Provide the [x, y] coordinate of the cell's center where the given text is located.  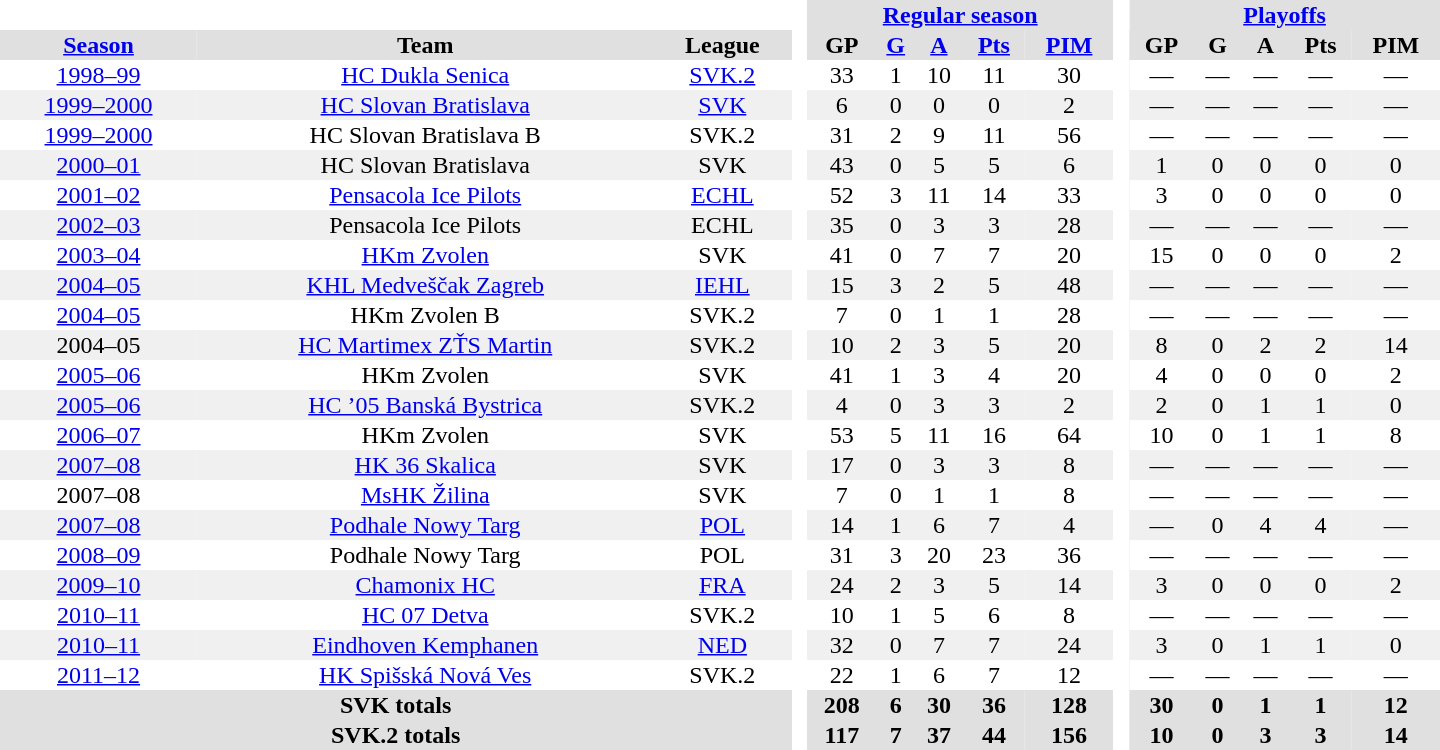
FRA [722, 585]
128 [1069, 705]
17 [842, 465]
Team [425, 45]
SVK totals [396, 705]
2008–09 [98, 555]
SVK.2 totals [396, 735]
HK Spišská Nová Ves [425, 675]
43 [842, 165]
22 [842, 675]
HC Martimex ZŤS Martin [425, 345]
44 [994, 735]
64 [1069, 435]
HC Dukla Senica [425, 75]
9 [939, 135]
Eindhoven Kemphanen [425, 645]
16 [994, 435]
53 [842, 435]
2002–03 [98, 225]
2006–07 [98, 435]
Regular season [960, 15]
52 [842, 195]
HKm Zvolen B [425, 315]
2003–04 [98, 255]
Season [98, 45]
2000–01 [98, 165]
IEHL [722, 285]
KHL Medveščak Zagreb [425, 285]
HC 07 Detva [425, 615]
2001–02 [98, 195]
56 [1069, 135]
2011–12 [98, 675]
MsHK Žilina [425, 495]
1998–99 [98, 75]
208 [842, 705]
48 [1069, 285]
League [722, 45]
Playoffs [1284, 15]
HC ’05 Banská Bystrica [425, 405]
Chamonix HC [425, 585]
23 [994, 555]
2009–10 [98, 585]
35 [842, 225]
156 [1069, 735]
117 [842, 735]
HK 36 Skalica [425, 465]
HC Slovan Bratislava B [425, 135]
32 [842, 645]
37 [939, 735]
NED [722, 645]
